Find where the given text appears and provide that cell's center as (X, Y) coordinate. 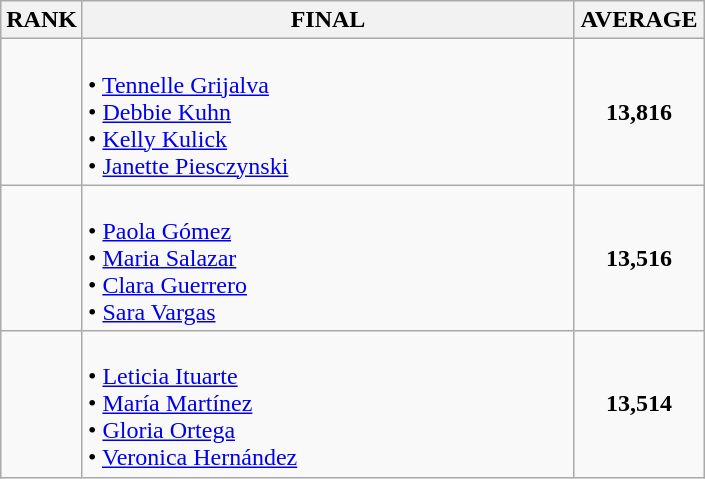
13,816 (640, 112)
RANK (42, 20)
13,514 (640, 404)
• Paola Gómez• Maria Salazar• Clara Guerrero• Sara Vargas (328, 258)
• Tennelle Grijalva• Debbie Kuhn• Kelly Kulick• Janette Piesczynski (328, 112)
13,516 (640, 258)
• Leticia Ituarte• María Martínez• Gloria Ortega• Veronica Hernández (328, 404)
FINAL (328, 20)
AVERAGE (640, 20)
